Identify which cell holds the provided text, then report its (X, Y) central coordinate. 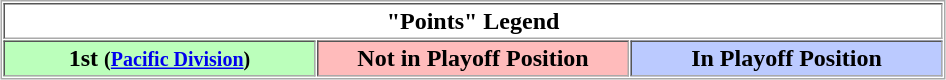
"Points" Legend (474, 21)
1st (Pacific Division) (160, 58)
In Playoff Position (786, 58)
Not in Playoff Position (473, 58)
